Output the [X, Y] coordinate of the center of the cell containing the given text.  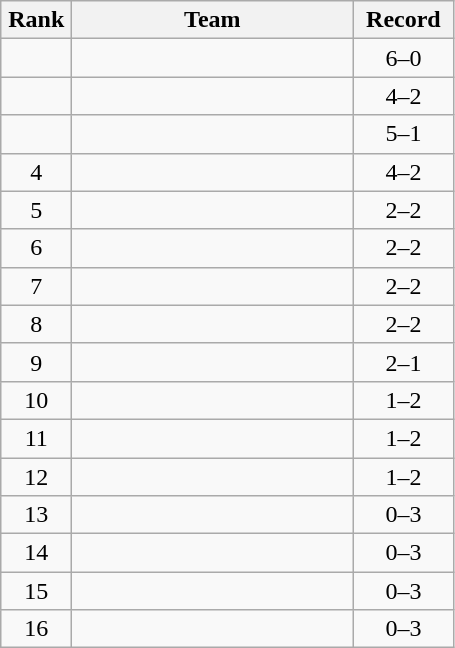
5–1 [404, 134]
11 [36, 438]
6–0 [404, 58]
Record [404, 20]
Team [212, 20]
4 [36, 172]
6 [36, 248]
2–1 [404, 362]
15 [36, 591]
14 [36, 553]
5 [36, 210]
12 [36, 477]
8 [36, 324]
13 [36, 515]
16 [36, 629]
Rank [36, 20]
7 [36, 286]
9 [36, 362]
10 [36, 400]
